Determine the [x, y] coordinate at the center of the cell enclosing the given text.  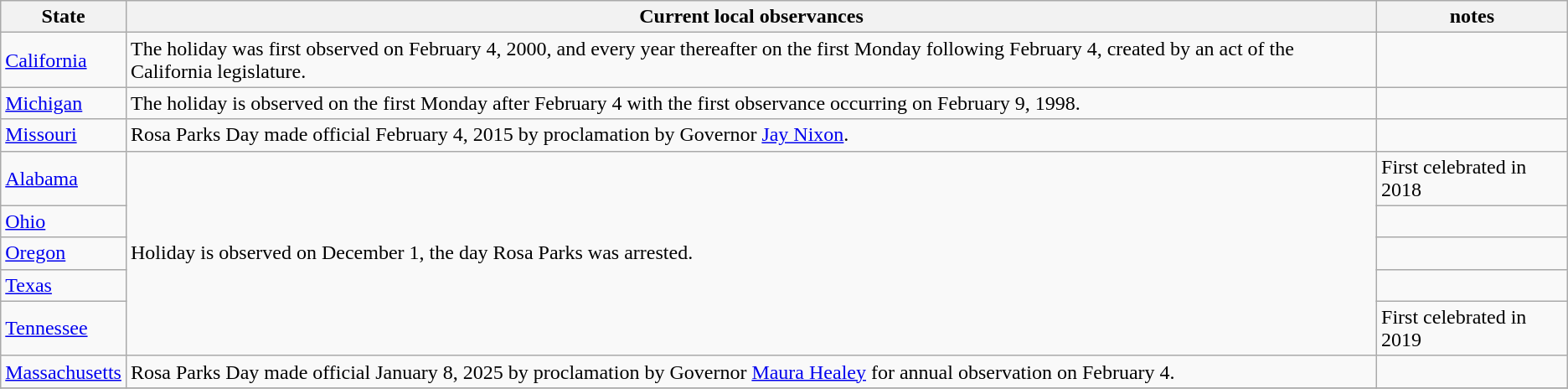
Michigan [64, 103]
Oregon [64, 253]
Missouri [64, 135]
Tennessee [64, 329]
notes [1473, 17]
First celebrated in 2019 [1473, 329]
Massachusetts [64, 371]
Texas [64, 285]
Rosa Parks Day made official February 4, 2015 by proclamation by Governor Jay Nixon. [750, 135]
Ohio [64, 221]
The holiday is observed on the first Monday after February 4 with the first observance occurring on February 9, 1998. [750, 103]
Alabama [64, 178]
Holiday is observed on December 1, the day Rosa Parks was arrested. [750, 253]
Rosa Parks Day made official January 8, 2025 by proclamation by Governor Maura Healey for annual observation on February 4. [750, 371]
California [64, 60]
First celebrated in 2018 [1473, 178]
State [64, 17]
Current local observances [750, 17]
